Scan for the cell matching the given text and deliver its [x, y] coordinate at center. 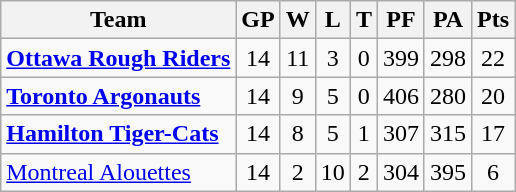
Ottawa Rough Riders [118, 58]
Montreal Alouettes [118, 172]
W [298, 20]
304 [400, 172]
T [364, 20]
298 [448, 58]
11 [298, 58]
Team [118, 20]
Toronto Argonauts [118, 96]
GP [258, 20]
L [332, 20]
22 [494, 58]
PF [400, 20]
406 [400, 96]
10 [332, 172]
Hamilton Tiger-Cats [118, 134]
3 [332, 58]
1 [364, 134]
8 [298, 134]
6 [494, 172]
280 [448, 96]
307 [400, 134]
20 [494, 96]
17 [494, 134]
315 [448, 134]
PA [448, 20]
399 [400, 58]
9 [298, 96]
395 [448, 172]
Pts [494, 20]
